Locate the cell with the specified text and output its [X, Y] center coordinate. 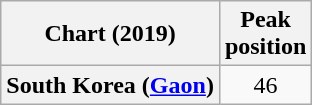
Chart (2019) [110, 34]
South Korea (Gaon) [110, 85]
46 [265, 85]
Peak position [265, 34]
